Pinpoint the cell where the given text exists, returning its [X, Y] midpoint coordinate. 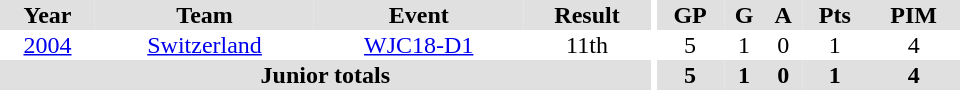
Event [418, 15]
G [744, 15]
Year [48, 15]
Pts [834, 15]
Team [204, 15]
Switzerland [204, 45]
PIM [914, 15]
Junior totals [326, 75]
2004 [48, 45]
GP [690, 15]
WJC18-D1 [418, 45]
11th [586, 45]
A [783, 15]
Result [586, 15]
